Scan for the cell matching the given text and deliver its [x, y] coordinate at center. 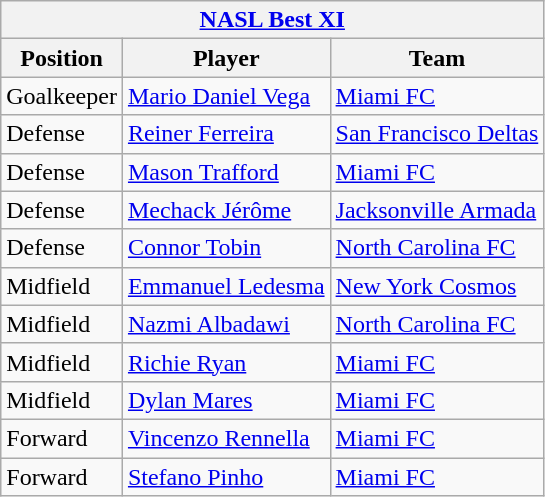
Team [437, 58]
New York Cosmos [437, 286]
Stefano Pinho [226, 477]
Richie Ryan [226, 362]
Mario Daniel Vega [226, 96]
Player [226, 58]
Mason Trafford [226, 172]
Dylan Mares [226, 400]
Vincenzo Rennella [226, 438]
Connor Tobin [226, 248]
Emmanuel Ledesma [226, 286]
Jacksonville Armada [437, 210]
Mechack Jérôme [226, 210]
Goalkeeper [62, 96]
Reiner Ferreira [226, 134]
NASL Best XI [272, 20]
Position [62, 58]
Nazmi Albadawi [226, 324]
San Francisco Deltas [437, 134]
